Extract the (x, y) coordinate from the center of the cell holding the provided text.  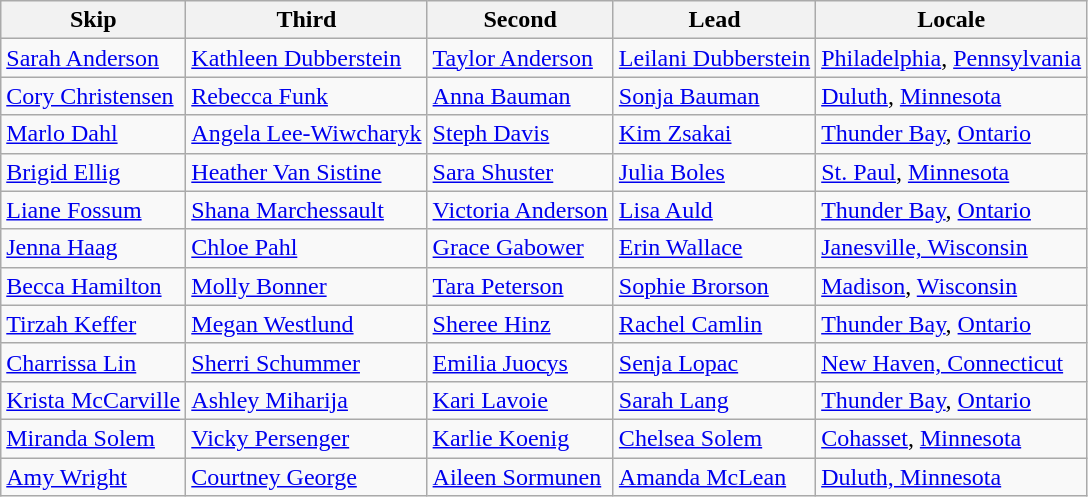
Aileen Sormunen (520, 477)
Vicky Persenger (306, 438)
Sara Shuster (520, 172)
Tirzah Keffer (94, 324)
Janesville, Wisconsin (952, 248)
Taylor Anderson (520, 58)
Brigid Ellig (94, 172)
Liane Fossum (94, 210)
Leilani Dubberstein (714, 58)
Third (306, 20)
Marlo Dahl (94, 134)
Cohasset, Minnesota (952, 438)
New Haven, Connecticut (952, 362)
Courtney George (306, 477)
Karlie Koenig (520, 438)
Charrissa Lin (94, 362)
Tara Peterson (520, 286)
Chelsea Solem (714, 438)
Kathleen Dubberstein (306, 58)
Sarah Lang (714, 400)
Steph Davis (520, 134)
Molly Bonner (306, 286)
Heather Van Sistine (306, 172)
Lead (714, 20)
Julia Boles (714, 172)
Shana Marchessault (306, 210)
Becca Hamilton (94, 286)
Angela Lee-Wiwcharyk (306, 134)
Victoria Anderson (520, 210)
Sophie Brorson (714, 286)
Chloe Pahl (306, 248)
Madison, Wisconsin (952, 286)
Grace Gabower (520, 248)
Megan Westlund (306, 324)
Lisa Auld (714, 210)
Sherri Schummer (306, 362)
Rebecca Funk (306, 96)
Philadelphia, Pennsylvania (952, 58)
Amy Wright (94, 477)
Sheree Hinz (520, 324)
Rachel Camlin (714, 324)
Erin Wallace (714, 248)
Sarah Anderson (94, 58)
Anna Bauman (520, 96)
Krista McCarville (94, 400)
Senja Lopac (714, 362)
Skip (94, 20)
Ashley Miharija (306, 400)
Jenna Haag (94, 248)
Amanda McLean (714, 477)
Emilia Juocys (520, 362)
Sonja Bauman (714, 96)
Cory Christensen (94, 96)
Kim Zsakai (714, 134)
Miranda Solem (94, 438)
Locale (952, 20)
Second (520, 20)
Kari Lavoie (520, 400)
St. Paul, Minnesota (952, 172)
